Locate the cell with the specified text and output its (x, y) center coordinate. 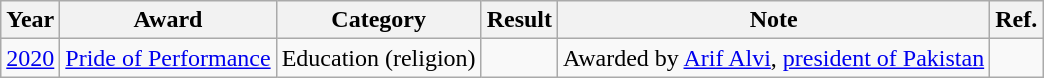
Award (168, 20)
Awarded by Arif Alvi, president of Pakistan (774, 58)
Ref. (1016, 20)
Category (378, 20)
Year (30, 20)
2020 (30, 58)
Education (religion) (378, 58)
Pride of Performance (168, 58)
Result (519, 20)
Note (774, 20)
